Capture the cell that displays the provided text and extract its [X, Y] central coordinate. 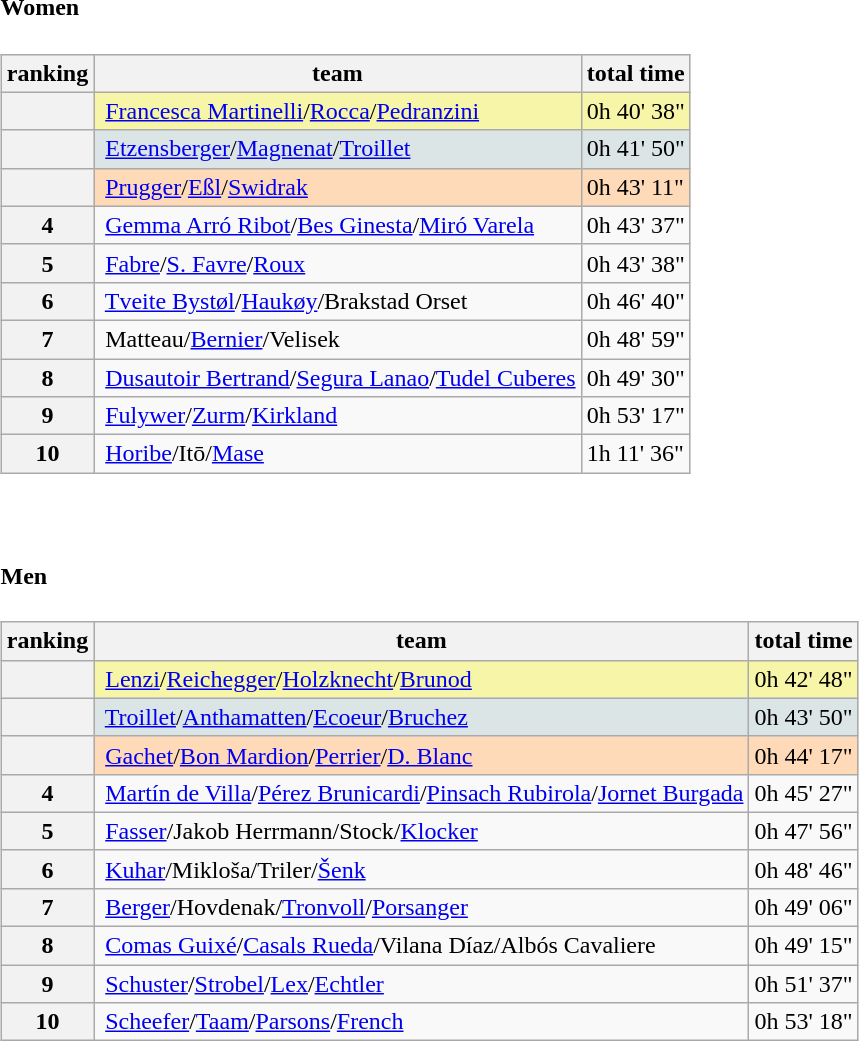
Schuster/Strobel/Lex/Echtler [422, 984]
Dusautoir Bertrand/Segura Lanao/Tudel Cuberes [338, 378]
0h 43' 37" [636, 225]
1h 11' 36" [636, 454]
0h 43' 38" [636, 263]
0h 43' 11" [636, 187]
0h 43' 50" [804, 717]
0h 46' 40" [636, 301]
0h 49' 30" [636, 378]
0h 51' 37" [804, 984]
0h 44' 17" [804, 755]
0h 48' 46" [804, 869]
Scheefer/Taam/Parsons/French [422, 1022]
Fasser/Jakob Herrmann/Stock/Klocker [422, 831]
0h 40' 38" [636, 111]
Martín de Villa/Pérez Brunicardi/Pinsach Rubirola/Jornet Burgada [422, 793]
0h 49' 15" [804, 946]
0h 49' 06" [804, 907]
Troillet/Anthamatten/Ecoeur/Bruchez [422, 717]
Tveite Bystøl/Haukøy/Brakstad Orset [338, 301]
Horibe/Itō/Mase [338, 454]
0h 53' 17" [636, 416]
Fulywer/Zurm/Kirkland [338, 416]
Fabre/S. Favre/Roux [338, 263]
Gachet/Bon Mardion/Perrier/D. Blanc [422, 755]
Lenzi/Reichegger/Holzknecht/Brunod [422, 679]
0h 53' 18" [804, 1022]
Matteau/Bernier/Velisek [338, 339]
0h 48' 59" [636, 339]
0h 42' 48" [804, 679]
0h 47' 56" [804, 831]
0h 45' 27" [804, 793]
Etzensberger/Magnenat/Troillet [338, 149]
Kuhar/Mikloša/Triler/Šenk [422, 869]
Prugger/Eßl/Swidrak [338, 187]
Francesca Martinelli/Rocca/Pedranzini [338, 111]
Gemma Arró Ribot/Bes Ginesta/Miró Varela [338, 225]
Berger/Hovdenak/Tronvoll/Porsanger [422, 907]
0h 41' 50" [636, 149]
Comas Guixé/Casals Rueda/Vilana Díaz/Albós Cavaliere [422, 946]
